Return the (x, y) coordinate for the center point of the cell that contains the specified text.  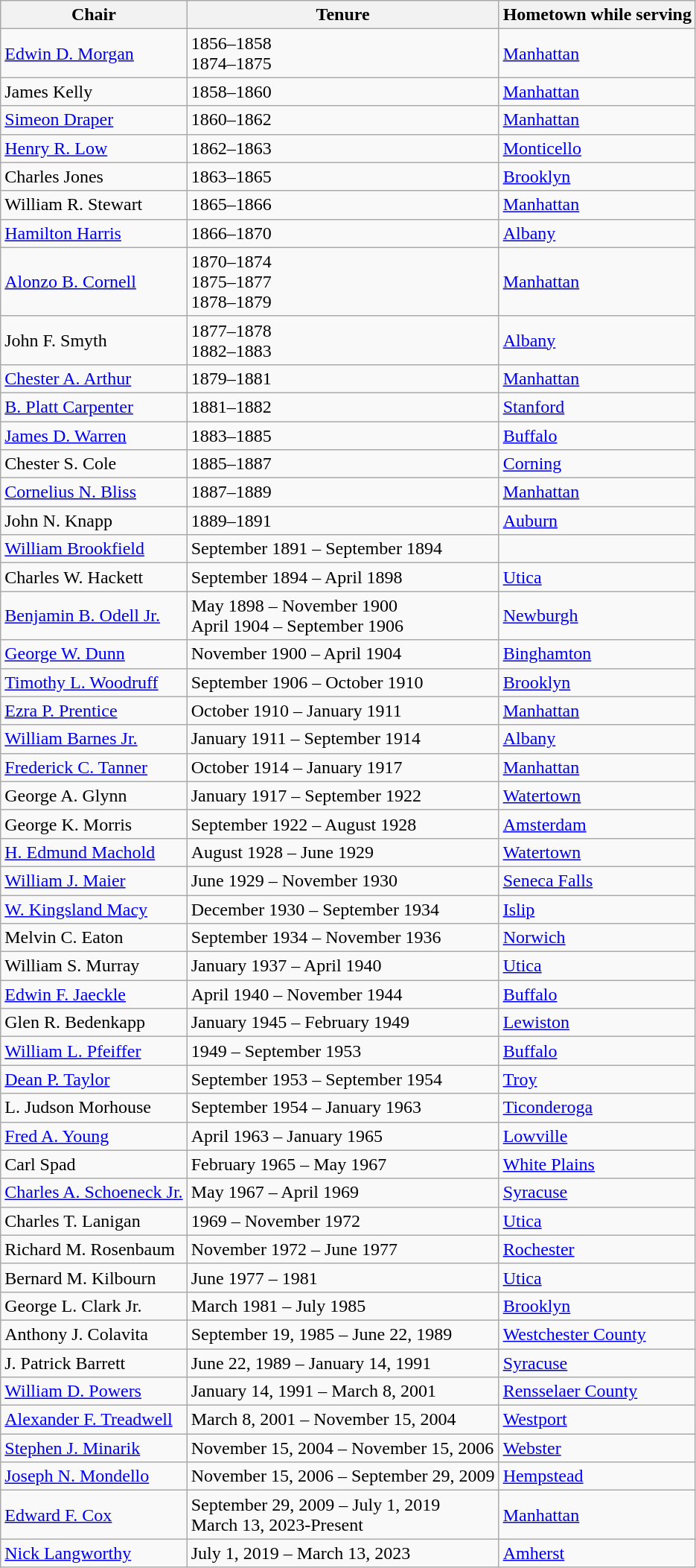
Alonzo B. Cornell (94, 282)
January 1917 – September 1922 (342, 796)
Amherst (597, 1553)
September 1954 – January 1963 (342, 1108)
W. Kingsland Macy (94, 910)
June 1977 – 1981 (342, 1277)
January 1945 – February 1949 (342, 1023)
March 1981 – July 1985 (342, 1306)
Chester S. Cole (94, 464)
Stephen J. Minarik (94, 1448)
June 1929 – November 1930 (342, 880)
1856–18581874–1875 (342, 54)
November 15, 2006 – September 29, 2009 (342, 1476)
Anthony J. Colavita (94, 1334)
October 1914 – January 1917 (342, 767)
1865–1866 (342, 205)
Westchester County (597, 1334)
Islip (597, 910)
1949 – September 1953 (342, 1051)
Bernard M. Kilbourn (94, 1277)
July 1, 2019 – March 13, 2023 (342, 1553)
November 15, 2004 – November 15, 2006 (342, 1448)
May 1967 – April 1969 (342, 1193)
1887–1889 (342, 492)
1863–1865 (342, 177)
Frederick C. Tanner (94, 767)
November 1972 – June 1977 (342, 1249)
William S. Murray (94, 966)
Tenure (342, 15)
1862–1863 (342, 148)
1877–18781882–1883 (342, 340)
Edwin F. Jaeckle (94, 994)
George K. Morris (94, 824)
Chester A. Arthur (94, 378)
June 22, 1989 – January 14, 1991 (342, 1362)
Edward F. Cox (94, 1515)
Joseph N. Mondello (94, 1476)
Stanford (597, 407)
Monticello (597, 148)
Charles Jones (94, 177)
Fred A. Young (94, 1136)
Lowville (597, 1136)
Rochester (597, 1249)
May 1898 – November 1900April 1904 – September 1906 (342, 615)
September 1934 – November 1936 (342, 938)
1879–1881 (342, 378)
October 1910 – January 1911 (342, 711)
January 14, 1991 – March 8, 2001 (342, 1391)
January 1911 – September 1914 (342, 739)
August 1928 – June 1929 (342, 852)
Amsterdam (597, 824)
John N. Knapp (94, 521)
William R. Stewart (94, 205)
Norwich (597, 938)
April 1940 – November 1944 (342, 994)
Cornelius N. Bliss (94, 492)
Alexander F. Treadwell (94, 1420)
1860–1862 (342, 120)
November 1900 – April 1904 (342, 654)
February 1965 – May 1967 (342, 1164)
Carl Spad (94, 1164)
Glen R. Bedenkapp (94, 1023)
September 19, 1985 – June 22, 1989 (342, 1334)
William J. Maier (94, 880)
September 1953 – September 1954 (342, 1079)
1870–18741875–18771878–1879 (342, 282)
September 29, 2009 – July 1, 2019March 13, 2023-Present (342, 1515)
Hamilton Harris (94, 233)
James Kelly (94, 92)
L. Judson Morhouse (94, 1108)
J. Patrick Barrett (94, 1362)
Ticonderoga (597, 1108)
1866–1870 (342, 233)
1883–1885 (342, 436)
George A. Glynn (94, 796)
1889–1891 (342, 521)
John F. Smyth (94, 340)
William Brookfield (94, 549)
Dean P. Taylor (94, 1079)
William D. Powers (94, 1391)
Timothy L. Woodruff (94, 682)
Troy (597, 1079)
William Barnes Jr. (94, 739)
Simeon Draper (94, 120)
Chair (94, 15)
Melvin C. Eaton (94, 938)
Rensselaer County (597, 1391)
George W. Dunn (94, 654)
1858–1860 (342, 92)
Benjamin B. Odell Jr. (94, 615)
Westport (597, 1420)
H. Edmund Machold (94, 852)
George L. Clark Jr. (94, 1306)
Charles T. Lanigan (94, 1221)
Charles A. Schoeneck Jr. (94, 1193)
Hempstead (597, 1476)
Auburn (597, 521)
William L. Pfeiffer (94, 1051)
Edwin D. Morgan (94, 54)
Ezra P. Prentice (94, 711)
April 1963 – January 1965 (342, 1136)
September 1891 – September 1894 (342, 549)
Seneca Falls (597, 880)
September 1906 – October 1910 (342, 682)
1885–1887 (342, 464)
Lewiston (597, 1023)
Hometown while serving (597, 15)
September 1922 – August 1928 (342, 824)
December 1930 – September 1934 (342, 910)
1881–1882 (342, 407)
White Plains (597, 1164)
1969 – November 1972 (342, 1221)
September 1894 – April 1898 (342, 577)
James D. Warren (94, 436)
B. Platt Carpenter (94, 407)
Henry R. Low (94, 148)
Corning (597, 464)
January 1937 – April 1940 (342, 966)
March 8, 2001 – November 15, 2004 (342, 1420)
Newburgh (597, 615)
Nick Langworthy (94, 1553)
Webster (597, 1448)
Binghamton (597, 654)
Richard M. Rosenbaum (94, 1249)
Charles W. Hackett (94, 577)
